For the text-containing cell, return its midpoint in [X, Y] coordinate format. 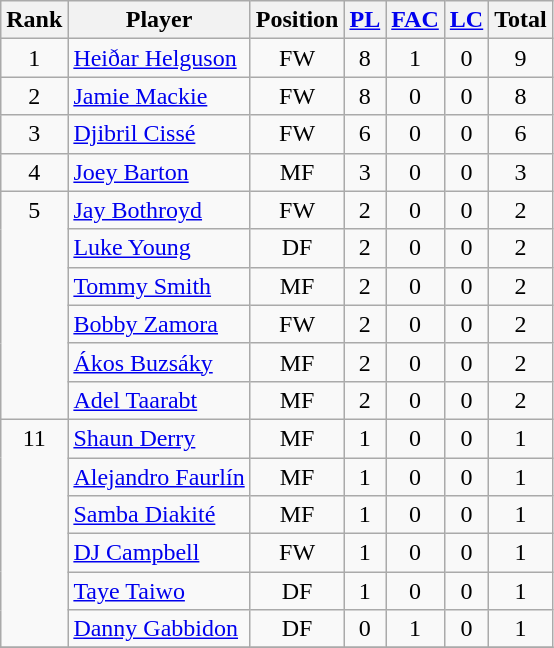
Joey Barton [159, 172]
Bobby Zamora [159, 324]
Jay Bothroyd [159, 210]
Shaun Derry [159, 438]
4 [34, 172]
Danny Gabbidon [159, 629]
Samba Diakité [159, 515]
Djibril Cissé [159, 134]
Position [297, 20]
Player [159, 20]
PL [365, 20]
Jamie Mackie [159, 96]
Alejandro Faurlín [159, 477]
5 [34, 305]
Taye Taiwo [159, 591]
LC [466, 20]
Ákos Buzsáky [159, 362]
FAC [416, 20]
Adel Taarabt [159, 400]
9 [521, 58]
Rank [34, 20]
11 [34, 533]
Heiðar Helguson [159, 58]
Luke Young [159, 248]
DJ Campbell [159, 553]
Total [521, 20]
Tommy Smith [159, 286]
